From the cell containing the given text, extract its center point as [x, y] coordinate. 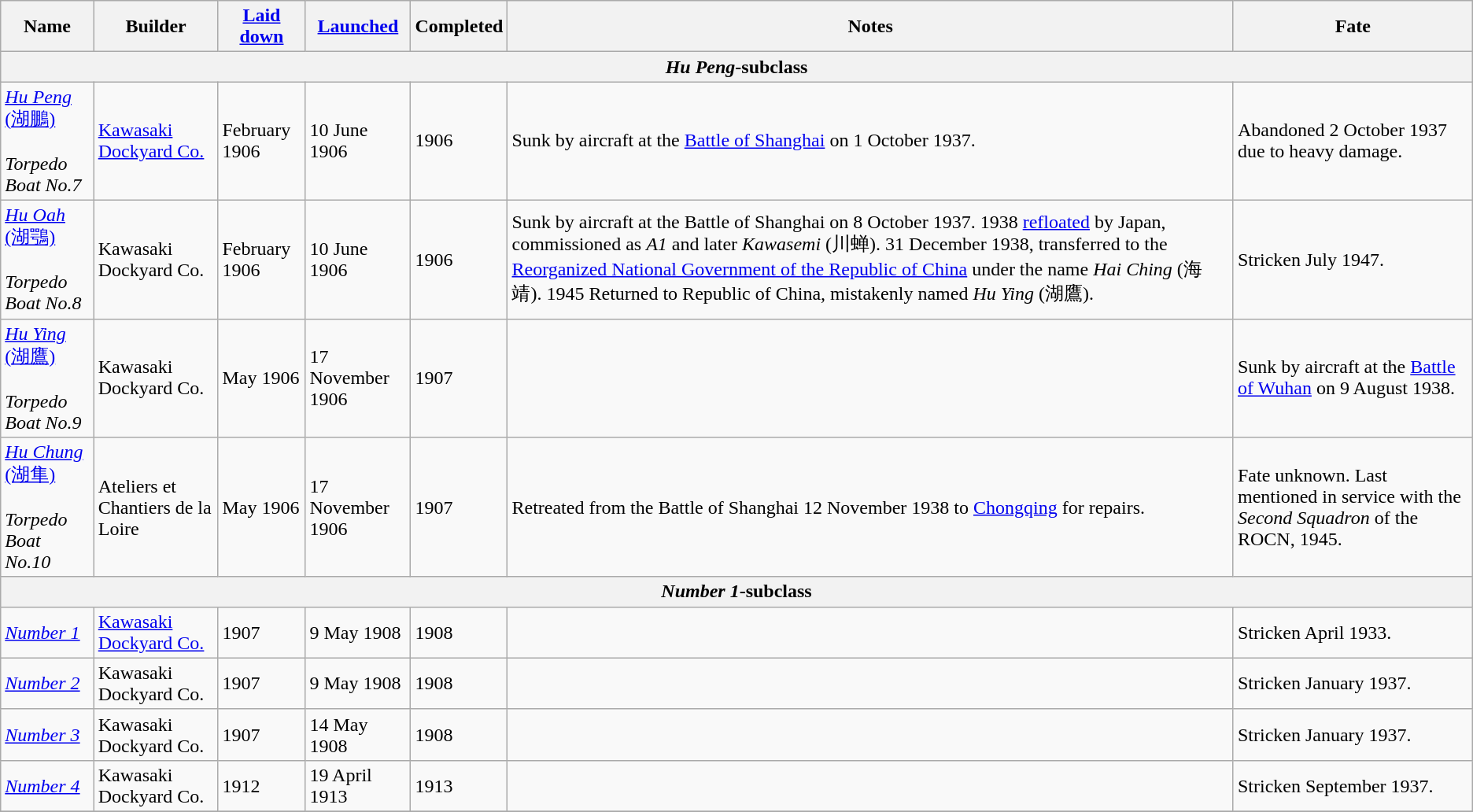
Fate [1353, 27]
Hu Chung (湖隼)Torpedo Boat No.10 [47, 507]
Stricken April 1933. [1353, 633]
Name [47, 27]
1912 [261, 785]
Builder [156, 27]
Number 2 [47, 683]
Sunk by aircraft at the Battle of Shanghai on 1 October 1937. [870, 142]
Hu Peng-subclass [736, 67]
Laid down [261, 27]
Hu Peng (湖鵬)Torpedo Boat No.7 [47, 142]
Abandoned 2 October 1937 due to heavy damage. [1353, 142]
Ateliers et Chantiers de la Loire [156, 507]
Launched [358, 27]
Stricken September 1937. [1353, 785]
19 April 1913 [358, 785]
1913 [460, 785]
Hu Ying (湖鷹)Torpedo Boat No.9 [47, 378]
Number 4 [47, 785]
Number 1-subclass [736, 592]
Number 1 [47, 633]
Sunk by aircraft at the Battle of Wuhan on 9 August 1938. [1353, 378]
Notes [870, 27]
Fate unknown. Last mentioned in service with the Second Squadron of the ROCN, 1945. [1353, 507]
Retreated from the Battle of Shanghai 12 November 1938 to Chongqing for repairs. [870, 507]
14 May 1908 [358, 735]
Number 3 [47, 735]
Completed [460, 27]
Hu Oah (湖鶚)Torpedo Boat No.8 [47, 260]
Stricken July 1947. [1353, 260]
